Output the [X, Y] coordinate of the center of the cell containing the given text.  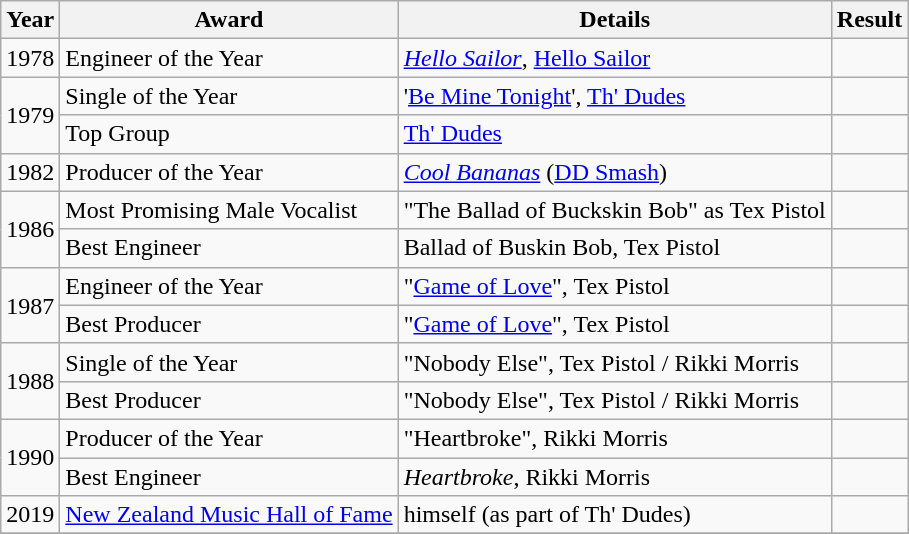
Heartbroke, Rikki Morris [614, 477]
1987 [30, 305]
Th' Dudes [614, 134]
'Be Mine Tonight', Th' Dudes [614, 96]
Award [229, 20]
Most Promising Male Vocalist [229, 210]
Hello Sailor, Hello Sailor [614, 58]
1978 [30, 58]
1982 [30, 172]
himself (as part of Th' Dudes) [614, 515]
Result [869, 20]
1990 [30, 457]
Details [614, 20]
Top Group [229, 134]
"The Ballad of Buckskin Bob" as Tex Pistol [614, 210]
New Zealand Music Hall of Fame [229, 515]
Year [30, 20]
2019 [30, 515]
1979 [30, 115]
Cool Bananas (DD Smash) [614, 172]
1986 [30, 229]
"Heartbroke", Rikki Morris [614, 438]
Ballad of Buskin Bob, Tex Pistol [614, 248]
1988 [30, 381]
